Detect which cell encompasses the target text, then output its (x, y) center coordinate. 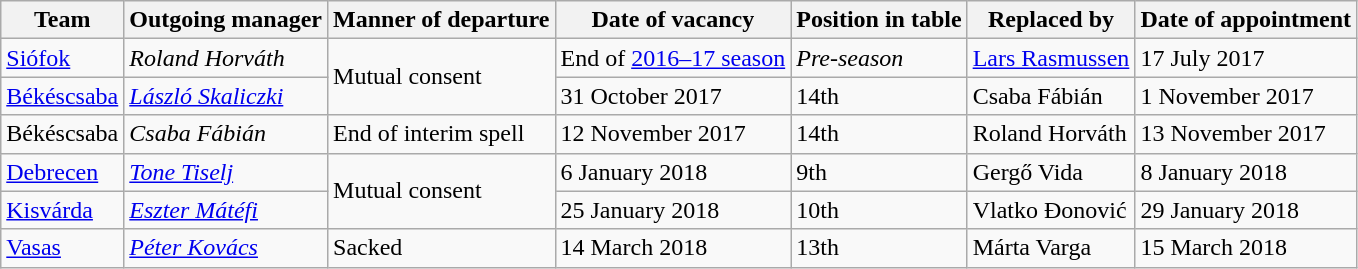
Gergő Vida (1051, 172)
Sacked (442, 248)
Vasas (62, 248)
Vlatko Đonović (1051, 210)
25 January 2018 (673, 210)
Siófok (62, 58)
14 March 2018 (673, 248)
Márta Varga (1051, 248)
Date of appointment (1246, 20)
17 July 2017 (1246, 58)
Position in table (879, 20)
End of 2016–17 season (673, 58)
1 November 2017 (1246, 96)
13th (879, 248)
31 October 2017 (673, 96)
Lars Rasmussen (1051, 58)
9th (879, 172)
6 January 2018 (673, 172)
Outgoing manager (226, 20)
29 January 2018 (1246, 210)
Tone Tiselj (226, 172)
Date of vacancy (673, 20)
Manner of departure (442, 20)
Péter Kovács (226, 248)
Replaced by (1051, 20)
Eszter Mátéfi (226, 210)
End of interim spell (442, 134)
Team (62, 20)
12 November 2017 (673, 134)
15 March 2018 (1246, 248)
8 January 2018 (1246, 172)
László Skaliczki (226, 96)
Debrecen (62, 172)
Pre-season (879, 58)
Kisvárda (62, 210)
10th (879, 210)
13 November 2017 (1246, 134)
